Locate the cell with the specified text and output its (x, y) center coordinate. 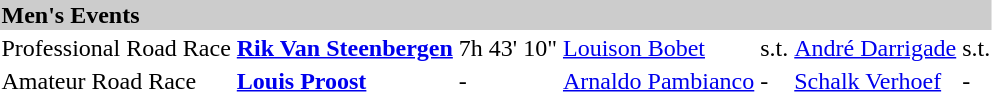
Louison Bobet (658, 48)
André Darrigade (876, 48)
Rik Van Steenbergen (344, 48)
Professional Road Race (116, 48)
7h 43' 10" (508, 48)
Men's Events (496, 15)
